Provide the [X, Y] coordinate of the cell's center where the given text is located.  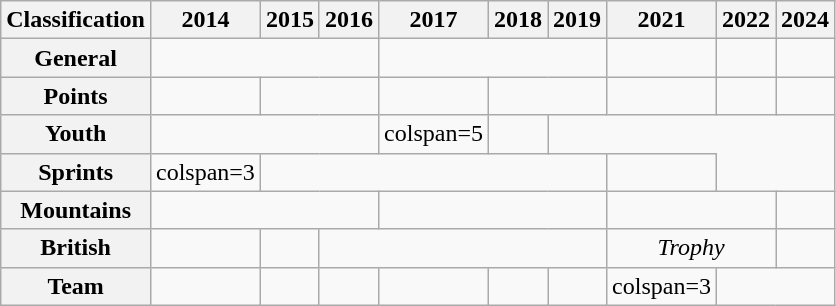
2014 [205, 20]
2016 [348, 20]
2021 [662, 20]
Classification [76, 20]
Trophy [692, 248]
2018 [518, 20]
2015 [290, 20]
Sprints [76, 172]
Team [76, 286]
Youth [76, 134]
British [76, 248]
General [76, 58]
2024 [806, 20]
2019 [578, 20]
Mountains [76, 210]
2017 [434, 20]
colspan=5 [434, 134]
Points [76, 96]
2022 [746, 20]
